Return (X, Y) of the center of cell containing provided text 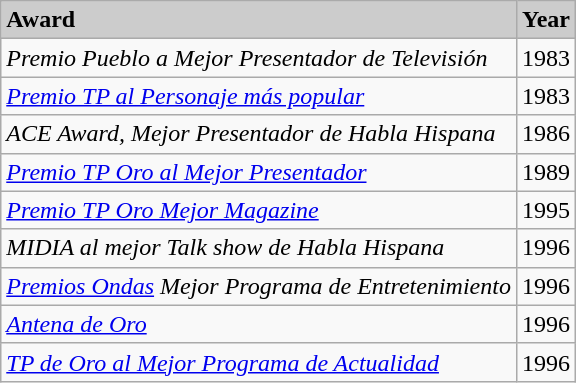
Premio TP al Personaje más popular (259, 96)
Year (546, 20)
ACE Award, Mejor Presentador de Habla Hispana (259, 134)
Premios Ondas Mejor Programa de Entretenimiento (259, 286)
1995 (546, 210)
Premio Pueblo a Mejor Presentador de Televisión (259, 58)
MIDIA al mejor Talk show de Habla Hispana (259, 248)
Award (259, 20)
1986 (546, 134)
Premio TP Oro Mejor Magazine (259, 210)
Premio TP Oro al Mejor Presentador (259, 172)
1989 (546, 172)
TP de Oro al Mejor Programa de Actualidad (259, 362)
Antena de Oro (259, 324)
